For the text-containing cell, return its midpoint in (X, Y) coordinate format. 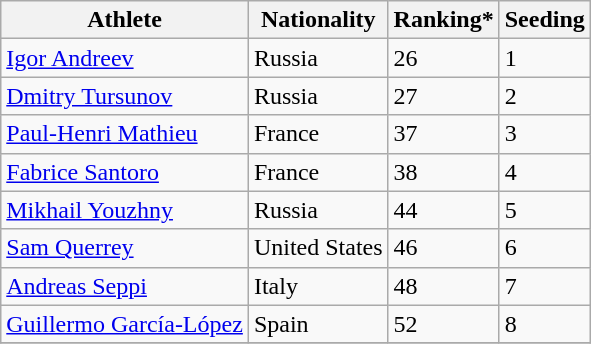
5 (544, 210)
Sam Querrey (125, 248)
Dmitry Tursunov (125, 96)
1 (544, 58)
Andreas Seppi (125, 286)
Igor Andreev (125, 58)
48 (444, 286)
Fabrice Santoro (125, 172)
Mikhail Youzhny (125, 210)
4 (544, 172)
Nationality (318, 20)
Ranking* (444, 20)
27 (444, 96)
52 (444, 324)
37 (444, 134)
Guillermo García-López (125, 324)
44 (444, 210)
Italy (318, 286)
7 (544, 286)
2 (544, 96)
Spain (318, 324)
38 (444, 172)
Seeding (544, 20)
Paul-Henri Mathieu (125, 134)
46 (444, 248)
26 (444, 58)
United States (318, 248)
8 (544, 324)
3 (544, 134)
6 (544, 248)
Athlete (125, 20)
